For the text-containing cell, return its midpoint in [X, Y] coordinate format. 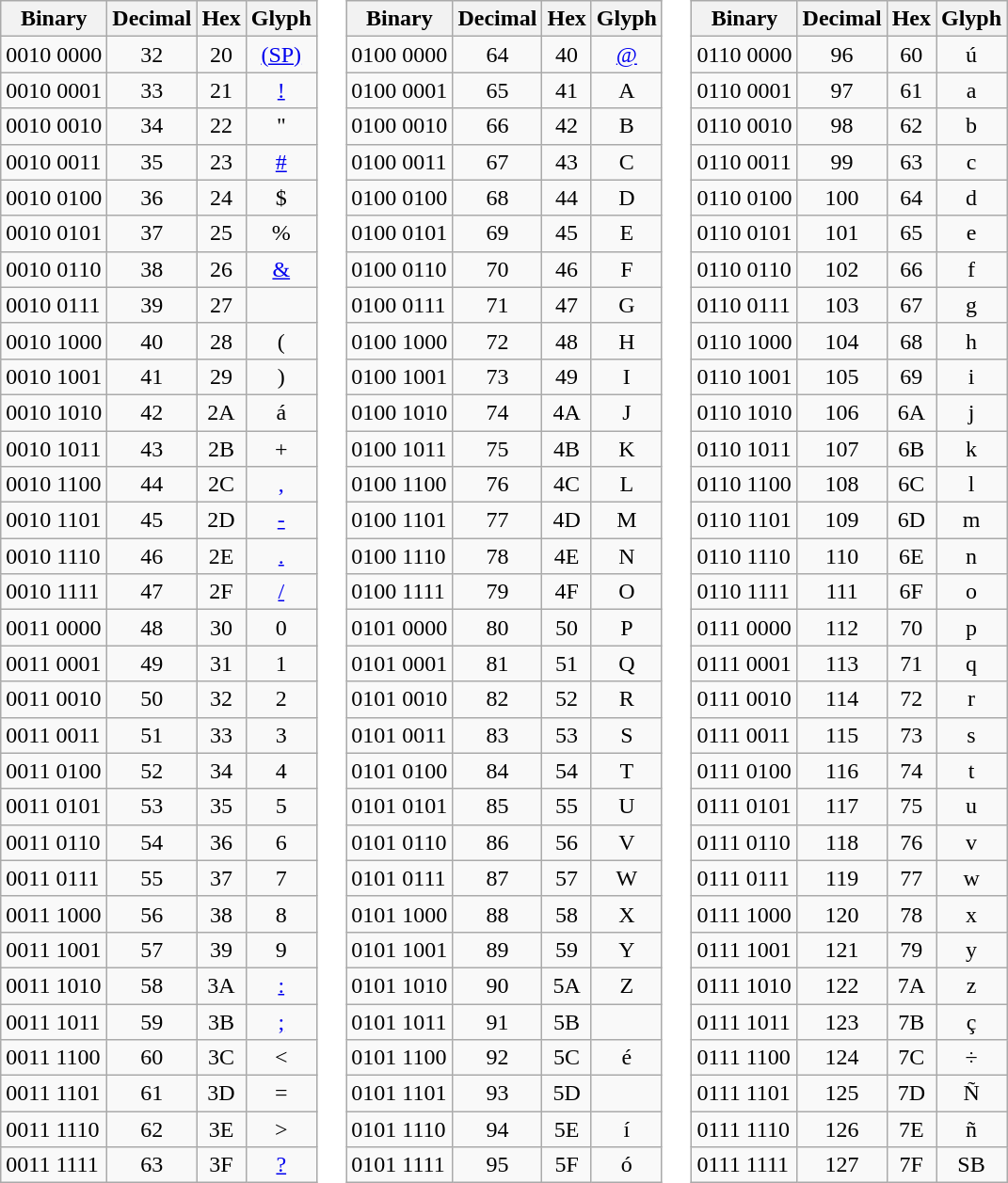
p [971, 628]
W [627, 878]
0100 1000 [399, 341]
0101 0100 [399, 771]
8 [280, 914]
0111 1010 [744, 985]
27 [221, 305]
0010 1001 [55, 376]
4C [567, 485]
0111 1001 [744, 950]
0110 1010 [744, 412]
2 [280, 699]
127 [841, 1165]
0110 1110 [744, 556]
0100 1101 [399, 520]
r [971, 699]
0111 1110 [744, 1129]
0010 1101 [55, 520]
: [280, 985]
94 [497, 1129]
2B [221, 449]
0101 1011 [399, 1021]
0111 0000 [744, 628]
0111 0011 [744, 735]
5C [567, 1058]
é [627, 1058]
4D [567, 520]
c [971, 162]
L [627, 485]
0111 1000 [744, 914]
2A [221, 412]
0011 1101 [55, 1094]
m [971, 520]
U [627, 807]
0101 1110 [399, 1129]
0110 0011 [744, 162]
0110 1011 [744, 449]
SB [971, 1165]
92 [497, 1058]
29 [221, 376]
85 [497, 807]
n [971, 556]
6F [911, 592]
X [627, 914]
0111 0110 [744, 842]
? [280, 1165]
I [627, 376]
0010 1000 [55, 341]
0100 0001 [399, 90]
h [971, 341]
0010 0011 [55, 162]
0110 1101 [744, 520]
0011 0110 [55, 842]
0101 0110 [399, 842]
2F [221, 592]
+ [280, 449]
84 [497, 771]
82 [497, 699]
0101 1101 [399, 1094]
7F [911, 1165]
ó [627, 1165]
118 [841, 842]
/ [280, 592]
122 [841, 985]
0011 1111 [55, 1165]
0100 1100 [399, 485]
7C [911, 1058]
s [971, 735]
100 [841, 198]
0100 0000 [399, 55]
D [627, 198]
o [971, 592]
H [627, 341]
0 [280, 628]
125 [841, 1094]
0110 0110 [744, 269]
120 [841, 914]
0110 1111 [744, 592]
0101 1001 [399, 950]
; [280, 1021]
0111 1100 [744, 1058]
6 [280, 842]
86 [497, 842]
0110 0010 [744, 126]
113 [841, 663]
114 [841, 699]
2D [221, 520]
89 [497, 950]
0110 0101 [744, 233]
81 [497, 663]
A [627, 90]
x [971, 914]
0111 1011 [744, 1021]
4B [567, 449]
0100 1010 [399, 412]
0010 0101 [55, 233]
5B [567, 1021]
97 [841, 90]
0010 1100 [55, 485]
7 [280, 878]
0011 0010 [55, 699]
0101 0111 [399, 878]
2E [221, 556]
0110 0000 [744, 55]
0010 1110 [55, 556]
124 [841, 1058]
0101 1111 [399, 1165]
87 [497, 878]
0100 1011 [399, 449]
6A [911, 412]
24 [221, 198]
4A [567, 412]
- [280, 520]
7A [911, 985]
0100 1111 [399, 592]
0011 0011 [55, 735]
0010 0110 [55, 269]
g [971, 305]
0110 0001 [744, 90]
0011 0001 [55, 663]
88 [497, 914]
q [971, 663]
112 [841, 628]
0010 1011 [55, 449]
106 [841, 412]
108 [841, 485]
u [971, 807]
0010 0100 [55, 198]
Z [627, 985]
0110 1001 [744, 376]
0101 0001 [399, 663]
0101 0101 [399, 807]
y [971, 950]
31 [221, 663]
7B [911, 1021]
N [627, 556]
116 [841, 771]
(SP) [280, 55]
0111 1111 [744, 1165]
110 [841, 556]
6B [911, 449]
126 [841, 1129]
i [971, 376]
5A [567, 985]
$ [280, 198]
23 [221, 162]
, [280, 485]
0100 0111 [399, 305]
@ [627, 55]
0011 1011 [55, 1021]
F [627, 269]
95 [497, 1165]
4E [567, 556]
T [627, 771]
109 [841, 520]
0011 0101 [55, 807]
103 [841, 305]
5 [280, 807]
3 [280, 735]
0011 0000 [55, 628]
22 [221, 126]
= [280, 1094]
111 [841, 592]
S [627, 735]
M [627, 520]
0111 1101 [744, 1094]
20 [221, 55]
6E [911, 556]
105 [841, 376]
C [627, 162]
96 [841, 55]
0110 1100 [744, 485]
0111 0101 [744, 807]
0010 1010 [55, 412]
0011 1100 [55, 1058]
0011 0111 [55, 878]
0100 1001 [399, 376]
3D [221, 1094]
V [627, 842]
0010 0000 [55, 55]
0100 0010 [399, 126]
1 [280, 663]
104 [841, 341]
j [971, 412]
ú [971, 55]
# [280, 162]
0110 1000 [744, 341]
4F [567, 592]
3F [221, 1165]
z [971, 985]
30 [221, 628]
0010 1111 [55, 592]
0111 0111 [744, 878]
26 [221, 269]
. [280, 556]
3E [221, 1129]
P [627, 628]
83 [497, 735]
0101 0010 [399, 699]
Q [627, 663]
5E [567, 1129]
117 [841, 807]
2C [221, 485]
Y [627, 950]
98 [841, 126]
÷ [971, 1058]
3B [221, 1021]
6C [911, 485]
0100 0100 [399, 198]
6D [911, 520]
0111 0001 [744, 663]
f [971, 269]
v [971, 842]
123 [841, 1021]
l [971, 485]
99 [841, 162]
Ñ [971, 1094]
0101 0000 [399, 628]
0011 1001 [55, 950]
0100 1110 [399, 556]
5D [567, 1094]
0111 0010 [744, 699]
0110 0111 [744, 305]
K [627, 449]
9 [280, 950]
93 [497, 1094]
J [627, 412]
) [280, 376]
90 [497, 985]
115 [841, 735]
! [280, 90]
28 [221, 341]
B [627, 126]
3A [221, 985]
> [280, 1129]
0011 0100 [55, 771]
5F [567, 1165]
á [280, 412]
7E [911, 1129]
E [627, 233]
107 [841, 449]
101 [841, 233]
102 [841, 269]
t [971, 771]
d [971, 198]
0101 1100 [399, 1058]
0100 0011 [399, 162]
0011 1110 [55, 1129]
" [280, 126]
80 [497, 628]
0010 0010 [55, 126]
0010 0001 [55, 90]
21 [221, 90]
R [627, 699]
( [280, 341]
121 [841, 950]
& [280, 269]
0110 0100 [744, 198]
w [971, 878]
O [627, 592]
0111 0100 [744, 771]
119 [841, 878]
0100 0110 [399, 269]
0101 0011 [399, 735]
ç [971, 1021]
< [280, 1058]
7D [911, 1094]
0101 1000 [399, 914]
í [627, 1129]
25 [221, 233]
0011 1000 [55, 914]
ñ [971, 1129]
91 [497, 1021]
a [971, 90]
3C [221, 1058]
0011 1010 [55, 985]
4 [280, 771]
G [627, 305]
0010 0111 [55, 305]
0101 1010 [399, 985]
e [971, 233]
k [971, 449]
b [971, 126]
0100 0101 [399, 233]
% [280, 233]
